Return the (X, Y) coordinate for the center point of the cell that contains the specified text.  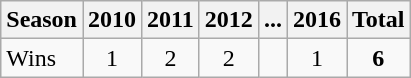
2011 (171, 20)
2012 (228, 20)
Total (378, 20)
2016 (316, 20)
Season (42, 20)
6 (378, 58)
... (272, 20)
2010 (112, 20)
Wins (42, 58)
